Identify which cell holds the provided text, then report its (x, y) central coordinate. 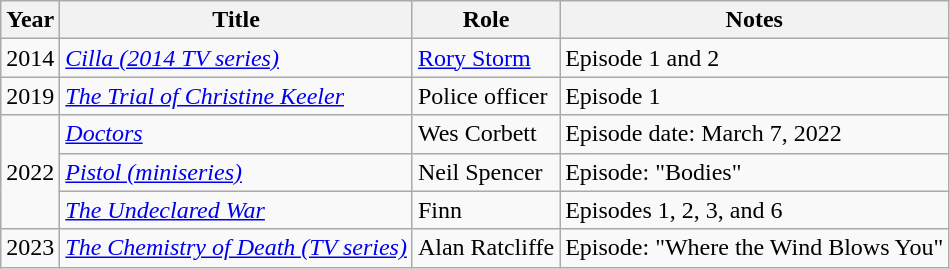
Episode date: March 7, 2022 (754, 134)
The Chemistry of Death (TV series) (236, 248)
The Undeclared War (236, 210)
Title (236, 20)
Episode 1 and 2 (754, 58)
2023 (30, 248)
2014 (30, 58)
Notes (754, 20)
Finn (486, 210)
Police officer (486, 96)
Episode 1 (754, 96)
The Trial of Christine Keeler (236, 96)
Year (30, 20)
2022 (30, 172)
Episodes 1, 2, 3, and 6 (754, 210)
Role (486, 20)
Doctors (236, 134)
Episode: "Bodies" (754, 172)
Episode: "Where the Wind Blows You" (754, 248)
2019 (30, 96)
Pistol (miniseries) (236, 172)
Rory Storm (486, 58)
Cilla (2014 TV series) (236, 58)
Neil Spencer (486, 172)
Alan Ratcliffe (486, 248)
Wes Corbett (486, 134)
